For the text-containing cell, return its midpoint in [x, y] coordinate format. 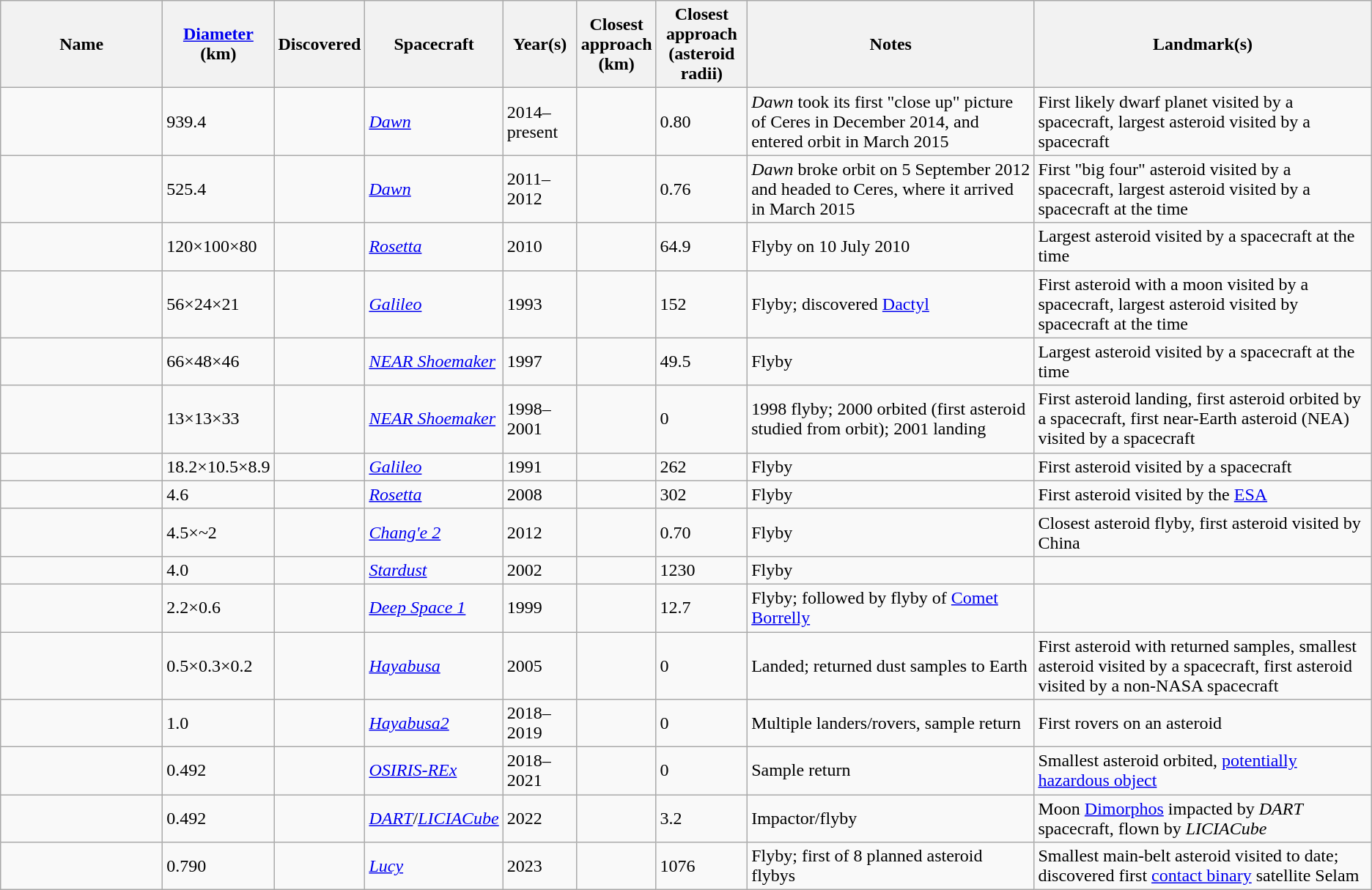
3.2 [702, 819]
Dawn took its first "close up" picture of Ceres in December 2014, and entered orbit in March 2015 [891, 122]
Diameter(km) [218, 44]
1230 [702, 570]
262 [702, 467]
18.2×10.5×8.9 [218, 467]
66×48×46 [218, 362]
2018–2021 [539, 771]
Spacecraft [434, 44]
0.76 [702, 189]
First asteroid landing, first asteroid orbited by a spacecraft, first near-Earth asteroid (NEA) visited by a spacecraft [1203, 419]
2012 [539, 532]
Impactor/flyby [891, 819]
1998 flyby; 2000 orbited (first asteroid studied from orbit); 2001 landing [891, 419]
2.2×0.6 [218, 608]
2005 [539, 665]
Flyby; discovered Dactyl [891, 304]
1991 [539, 467]
First likely dwarf planet visited by a spacecraft, largest asteroid visited by a spacecraft [1203, 122]
1998–2001 [539, 419]
Closestapproach(asteroid radii) [702, 44]
12.7 [702, 608]
Closest asteroid flyby, first asteroid visited by China [1203, 532]
0.70 [702, 532]
2022 [539, 819]
2023 [539, 866]
Hayabusa [434, 665]
4.0 [218, 570]
Landed; returned dust samples to Earth [891, 665]
4.5×~2 [218, 532]
2010 [539, 246]
Name [82, 44]
Flyby; first of 8 planned asteroid flybys [891, 866]
4.6 [218, 494]
1997 [539, 362]
64.9 [702, 246]
0.5×0.3×0.2 [218, 665]
First asteroid visited by a spacecraft [1203, 467]
525.4 [218, 189]
56×24×21 [218, 304]
939.4 [218, 122]
First rovers on an asteroid [1203, 724]
302 [702, 494]
49.5 [702, 362]
1999 [539, 608]
Smallest main-belt asteroid visited to date; discovered first contact binary satellite Selam [1203, 866]
0.790 [218, 866]
Sample return [891, 771]
First asteroid with returned samples, smallest asteroid visited by a spacecraft, first asteroid visited by a non-NASA spacecraft [1203, 665]
2008 [539, 494]
Year(s) [539, 44]
152 [702, 304]
First asteroid with a moon visited by a spacecraft, largest asteroid visited by spacecraft at the time [1203, 304]
Deep Space 1 [434, 608]
First "big four" asteroid visited by a spacecraft, largest asteroid visited by a spacecraft at the time [1203, 189]
Multiple landers/rovers, sample return [891, 724]
Flyby; followed by flyby of Comet Borrelly [891, 608]
2002 [539, 570]
Smallest asteroid orbited, potentially hazardous object [1203, 771]
Hayabusa2 [434, 724]
0.80 [702, 122]
Closestapproach(km) [616, 44]
Stardust [434, 570]
Discovered [320, 44]
Flyby on 10 July 2010 [891, 246]
120×100×80 [218, 246]
Chang'e 2 [434, 532]
Lucy [434, 866]
OSIRIS-REx [434, 771]
1993 [539, 304]
DART/LICIACube [434, 819]
Notes [891, 44]
13×13×33 [218, 419]
1076 [702, 866]
Moon Dimorphos impacted by DART spacecraft, flown by LICIACube [1203, 819]
Landmark(s) [1203, 44]
1.0 [218, 724]
2014–present [539, 122]
2018–2019 [539, 724]
First asteroid visited by the ESA [1203, 494]
2011–2012 [539, 189]
Dawn broke orbit on 5 September 2012 and headed to Ceres, where it arrived in March 2015 [891, 189]
